Provide the (x, y) coordinate of the cell's center where the given text is located.  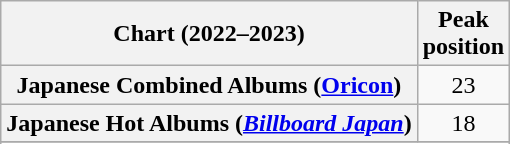
Japanese Combined Albums (Oricon) (209, 85)
Chart (2022–2023) (209, 34)
23 (463, 85)
Japanese Hot Albums (Billboard Japan) (209, 123)
Peakposition (463, 34)
18 (463, 123)
